From the cell containing the given text, extract its center point as [X, Y] coordinate. 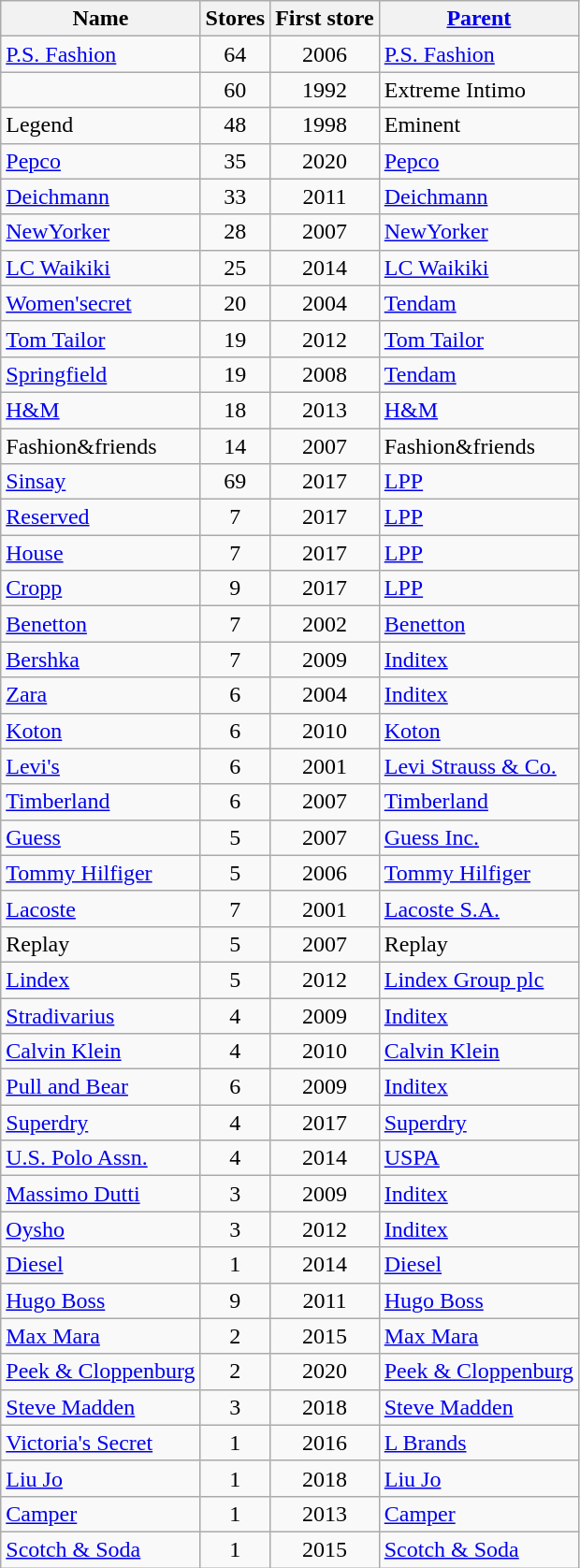
25 [236, 268]
48 [236, 125]
Lacoste [101, 908]
L Brands [479, 1443]
Levi Strauss & Co. [479, 766]
Zara [101, 695]
Sinsay [101, 482]
33 [236, 196]
Oysho [101, 1229]
First store [326, 19]
Bershka [101, 660]
USPA [479, 1158]
Legend [101, 125]
House [101, 553]
69 [236, 482]
1992 [326, 90]
1998 [326, 125]
Lacoste S.A. [479, 908]
Pull and Bear [101, 1087]
U.S. Polo Assn. [101, 1158]
Lindex [101, 980]
Levi's [101, 766]
Lindex Group plc [479, 980]
2002 [326, 624]
Eminent [479, 125]
Stores [236, 19]
28 [236, 232]
2008 [326, 374]
Massimo Dutti [101, 1194]
18 [236, 410]
Women'secret [101, 303]
20 [236, 303]
Parent [479, 19]
Extreme Intimo [479, 90]
14 [236, 446]
60 [236, 90]
Stradivarius [101, 1015]
Guess Inc. [479, 837]
Victoria's Secret [101, 1443]
Name [101, 19]
Reserved [101, 517]
Guess [101, 837]
35 [236, 161]
64 [236, 54]
Springfield [101, 374]
2016 [326, 1443]
Cropp [101, 588]
